Scan for the cell matching the given text and deliver its [X, Y] coordinate at center. 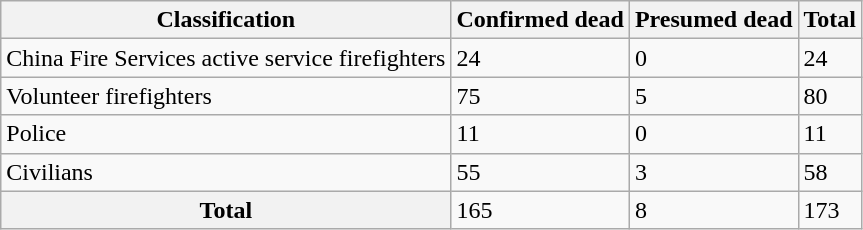
55 [540, 172]
8 [714, 210]
165 [540, 210]
Confirmed dead [540, 20]
5 [714, 96]
Presumed dead [714, 20]
173 [830, 210]
58 [830, 172]
75 [540, 96]
Classification [226, 20]
80 [830, 96]
China Fire Services active service firefighters [226, 58]
Civilians [226, 172]
3 [714, 172]
Volunteer firefighters [226, 96]
Police [226, 134]
